Return (x, y) of the center of cell containing provided text 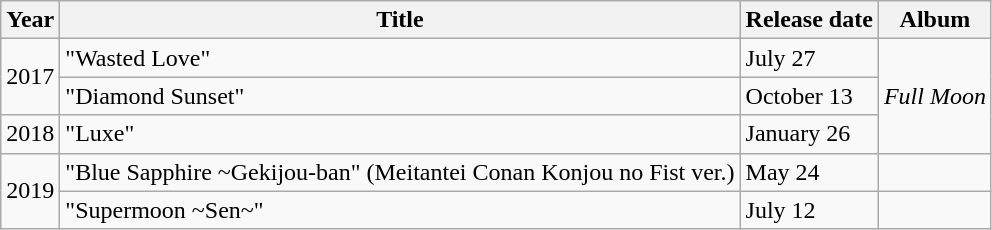
"Supermoon ~Sen~" (400, 210)
2019 (30, 191)
"Diamond Sunset" (400, 96)
"Wasted Love" (400, 58)
"Luxe" (400, 134)
Year (30, 20)
May 24 (809, 172)
July 12 (809, 210)
January 26 (809, 134)
2017 (30, 77)
2018 (30, 134)
Release date (809, 20)
Album (934, 20)
October 13 (809, 96)
Title (400, 20)
July 27 (809, 58)
"Blue Sapphire ~Gekijou-ban" (Meitantei Conan Konjou no Fist ver.) (400, 172)
Full Moon (934, 96)
